Find where the given text appears and provide that cell's center as [X, Y] coordinate. 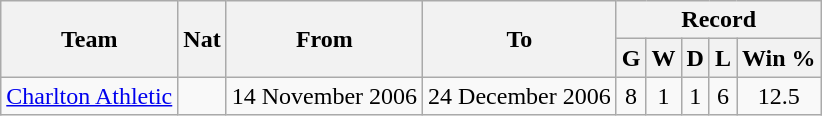
14 November 2006 [324, 96]
D [695, 58]
To [520, 39]
6 [722, 96]
From [324, 39]
L [722, 58]
Win % [778, 58]
Nat [202, 39]
Charlton Athletic [90, 96]
Team [90, 39]
24 December 2006 [520, 96]
W [664, 58]
Record [718, 20]
8 [631, 96]
G [631, 58]
12.5 [778, 96]
